Detect which cell encompasses the target text, then output its (X, Y) center coordinate. 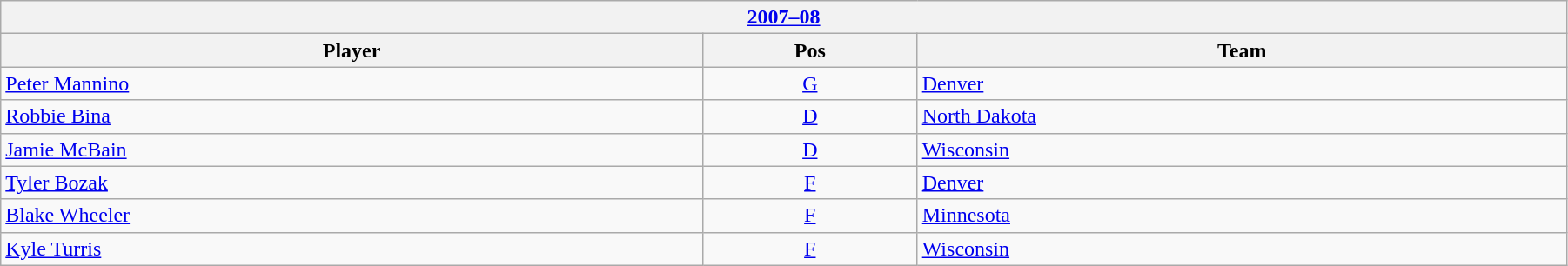
Team (1242, 50)
G (809, 83)
Peter Mannino (352, 83)
Blake Wheeler (352, 216)
North Dakota (1242, 116)
Kyle Turris (352, 249)
Pos (809, 50)
Player (352, 50)
Robbie Bina (352, 116)
2007–08 (784, 17)
Minnesota (1242, 216)
Tyler Bozak (352, 183)
Jamie McBain (352, 150)
